Detect which cell encompasses the target text, then output its (x, y) center coordinate. 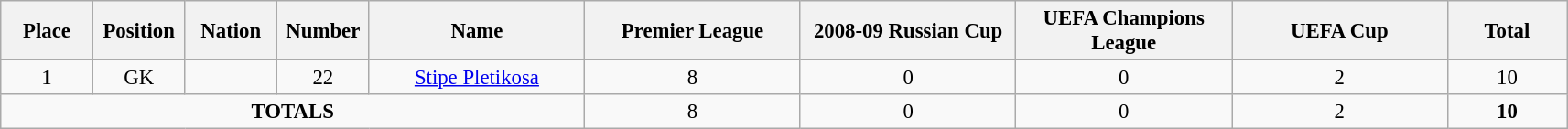
Nation (231, 31)
Stipe Pletikosa (477, 78)
2008-09 Russian Cup (908, 31)
GK (139, 78)
1 (48, 78)
22 (324, 78)
Premier League (693, 31)
UEFA Cup (1340, 31)
Place (48, 31)
TOTALS (293, 112)
Name (477, 31)
Number (324, 31)
Total (1507, 31)
UEFA Champions League (1124, 31)
Position (139, 31)
